Provide the (X, Y) coordinate of the cell's center where the given text is located.  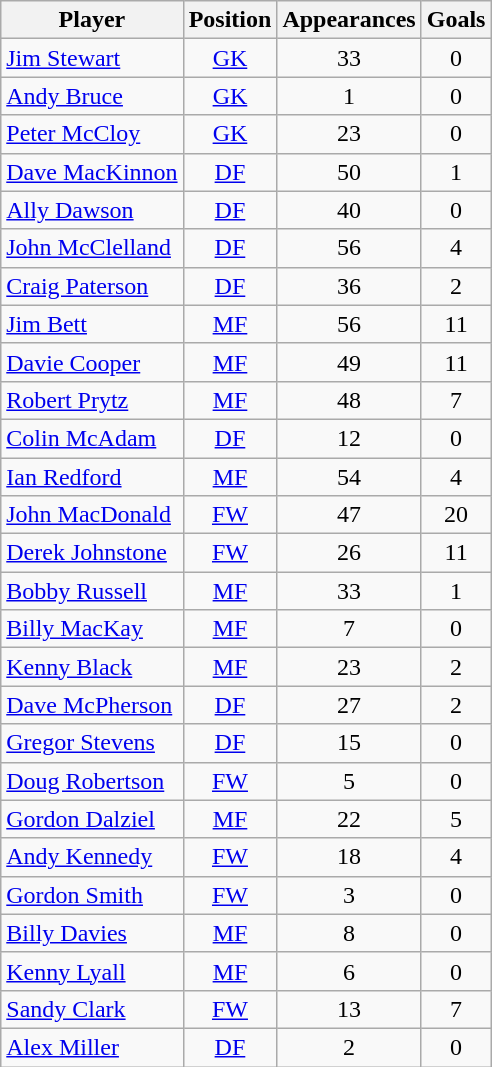
40 (349, 210)
6 (349, 971)
Player (92, 20)
54 (349, 477)
Jim Stewart (92, 58)
Dave MacKinnon (92, 172)
Kenny Black (92, 667)
Doug Robertson (92, 781)
36 (349, 286)
Ally Dawson (92, 210)
Colin McAdam (92, 438)
Billy MacKay (92, 629)
Dave McPherson (92, 705)
49 (349, 362)
Appearances (349, 20)
27 (349, 705)
47 (349, 515)
Ian Redford (92, 477)
Bobby Russell (92, 591)
48 (349, 400)
12 (349, 438)
Andy Kennedy (92, 857)
Position (230, 20)
Sandy Clark (92, 1009)
Craig Paterson (92, 286)
13 (349, 1009)
Robert Prytz (92, 400)
Gregor Stevens (92, 743)
Kenny Lyall (92, 971)
Alex Miller (92, 1047)
Davie Cooper (92, 362)
John MacDonald (92, 515)
Gordon Dalziel (92, 819)
Peter McCloy (92, 134)
Billy Davies (92, 933)
26 (349, 553)
15 (349, 743)
Jim Bett (92, 324)
Derek Johnstone (92, 553)
Goals (456, 20)
3 (349, 895)
Andy Bruce (92, 96)
50 (349, 172)
John McClelland (92, 248)
22 (349, 819)
8 (349, 933)
Gordon Smith (92, 895)
18 (349, 857)
20 (456, 515)
